Locate the cell with the specified text and output its (X, Y) center coordinate. 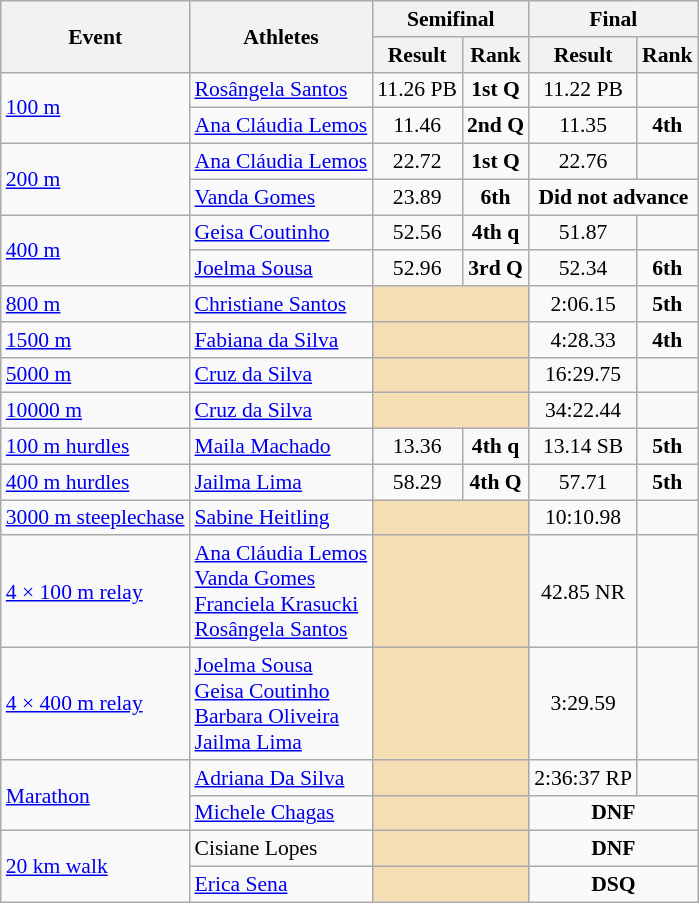
400 m (96, 250)
11.26 PB (417, 90)
Cisiane Lopes (282, 849)
52.56 (417, 233)
16:29.75 (583, 375)
20 km walk (96, 866)
400 m hurdles (96, 482)
52.34 (583, 269)
Rosângela Santos (282, 90)
Marathon (96, 796)
Vanda Gomes (282, 197)
52.96 (417, 269)
34:22.44 (583, 411)
Athletes (282, 36)
4 × 100 m relay (96, 592)
Final (613, 19)
10:10.98 (583, 518)
200 m (96, 180)
4th Q (496, 482)
11.46 (417, 126)
Maila Machado (282, 447)
11.22 PB (583, 90)
5000 m (96, 375)
10000 m (96, 411)
57.71 (583, 482)
Joelma Sousa (282, 269)
800 m (96, 304)
Fabiana da Silva (282, 340)
Christiane Santos (282, 304)
Did not advance (613, 197)
51.87 (583, 233)
4:28.33 (583, 340)
Michele Chagas (282, 813)
3rd Q (496, 269)
42.85 NR (583, 592)
22.76 (583, 162)
3:29.59 (583, 704)
2:36:37 RP (583, 778)
2nd Q (496, 126)
Jailma Lima (282, 482)
Ana Cláudia LemosVanda GomesFranciela KrasuckiRosângela Santos (282, 592)
100 m hurdles (96, 447)
22.72 (417, 162)
11.35 (583, 126)
Geisa Coutinho (282, 233)
13.14 SB (583, 447)
DSQ (613, 885)
Joelma SousaGeisa CoutinhoBarbara OliveiraJailma Lima (282, 704)
3000 m steeplechase (96, 518)
13.36 (417, 447)
58.29 (417, 482)
23.89 (417, 197)
2:06.15 (583, 304)
4 × 400 m relay (96, 704)
Event (96, 36)
Sabine Heitling (282, 518)
100 m (96, 108)
Adriana Da Silva (282, 778)
Erica Sena (282, 885)
Semifinal (450, 19)
1500 m (96, 340)
